Return (X, Y) of the center of cell containing provided text 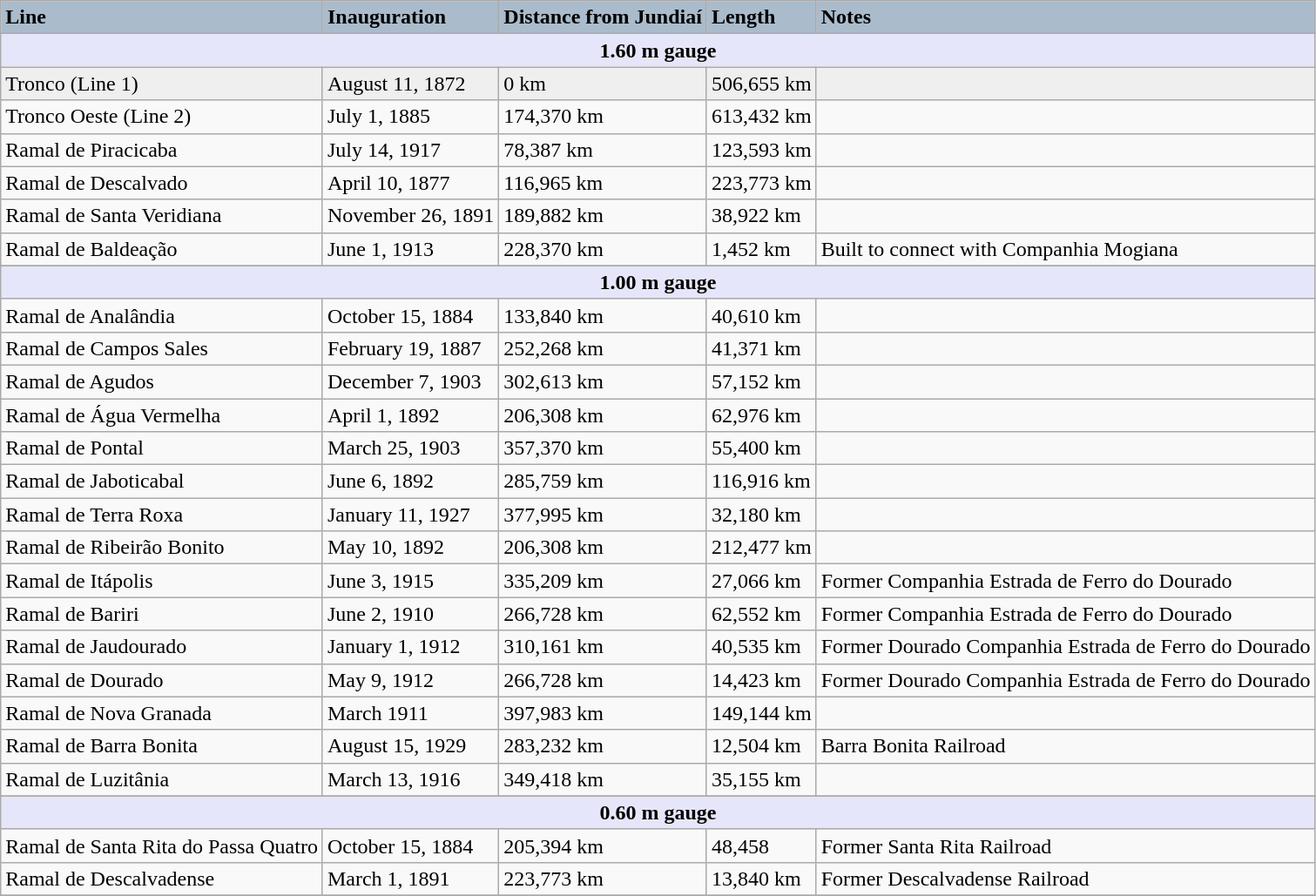
212,477 km (761, 548)
May 10, 1892 (410, 548)
July 1, 1885 (410, 117)
July 14, 1917 (410, 150)
283,232 km (603, 746)
Ramal de Pontal (162, 448)
August 11, 1872 (410, 84)
0.60 m gauge (658, 812)
123,593 km (761, 150)
14,423 km (761, 680)
62,976 km (761, 415)
285,759 km (603, 482)
Former Descalvadense Railroad (1066, 879)
174,370 km (603, 117)
133,840 km (603, 315)
June 3, 1915 (410, 581)
February 19, 1887 (410, 348)
349,418 km (603, 779)
Ramal de Piracicaba (162, 150)
Line (162, 17)
May 9, 1912 (410, 680)
Barra Bonita Railroad (1066, 746)
March 13, 1916 (410, 779)
0 km (603, 84)
55,400 km (761, 448)
Ramal de Luzitânia (162, 779)
252,268 km (603, 348)
1.00 m gauge (658, 282)
March 1911 (410, 713)
32,180 km (761, 515)
Inauguration (410, 17)
40,610 km (761, 315)
228,370 km (603, 249)
38,922 km (761, 216)
78,387 km (603, 150)
357,370 km (603, 448)
June 2, 1910 (410, 614)
1,452 km (761, 249)
35,155 km (761, 779)
310,161 km (603, 647)
Ramal de Terra Roxa (162, 515)
Ramal de Descalvado (162, 183)
June 1, 1913 (410, 249)
Ramal de Nova Granada (162, 713)
613,432 km (761, 117)
377,995 km (603, 515)
189,882 km (603, 216)
302,613 km (603, 381)
205,394 km (603, 845)
Length (761, 17)
62,552 km (761, 614)
40,535 km (761, 647)
27,066 km (761, 581)
Ramal de Jaboticabal (162, 482)
13,840 km (761, 879)
Former Santa Rita Railroad (1066, 845)
Ramal de Dourado (162, 680)
Ramal de Jaudourado (162, 647)
Tronco (Line 1) (162, 84)
April 1, 1892 (410, 415)
August 15, 1929 (410, 746)
Ramal de Água Vermelha (162, 415)
57,152 km (761, 381)
Ramal de Analândia (162, 315)
1.60 m gauge (658, 51)
Ramal de Barra Bonita (162, 746)
March 25, 1903 (410, 448)
12,504 km (761, 746)
Distance from Jundiaí (603, 17)
Tronco Oeste (Line 2) (162, 117)
Ramal de Itápolis (162, 581)
Ramal de Descalvadense (162, 879)
Ramal de Bariri (162, 614)
116,965 km (603, 183)
March 1, 1891 (410, 879)
41,371 km (761, 348)
Ramal de Santa Rita do Passa Quatro (162, 845)
397,983 km (603, 713)
January 11, 1927 (410, 515)
January 1, 1912 (410, 647)
48,458 (761, 845)
November 26, 1891 (410, 216)
506,655 km (761, 84)
Notes (1066, 17)
Ramal de Agudos (162, 381)
Ramal de Campos Sales (162, 348)
335,209 km (603, 581)
December 7, 1903 (410, 381)
116,916 km (761, 482)
Built to connect with Companhia Mogiana (1066, 249)
149,144 km (761, 713)
June 6, 1892 (410, 482)
Ramal de Ribeirão Bonito (162, 548)
April 10, 1877 (410, 183)
Ramal de Baldeação (162, 249)
Ramal de Santa Veridiana (162, 216)
